Identify which cell holds the provided text, then report its (X, Y) central coordinate. 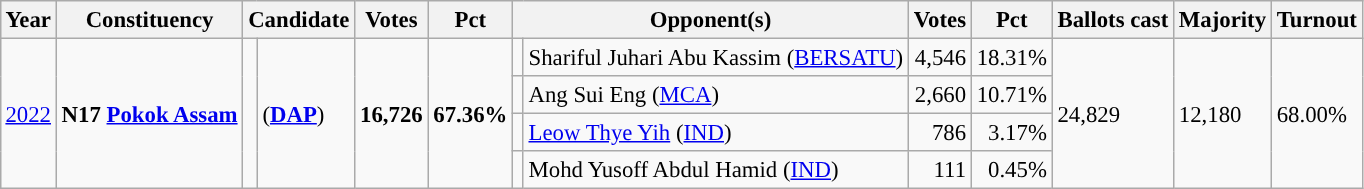
Year (28, 20)
2,660 (940, 95)
Candidate (299, 20)
24,829 (1112, 113)
2022 (28, 113)
16,726 (392, 113)
Leow Thye Yih (IND) (716, 133)
0.45% (1012, 170)
68.00% (1316, 113)
786 (940, 133)
Mohd Yusoff Abdul Hamid (IND) (716, 170)
12,180 (1223, 113)
67.36% (470, 113)
Majority (1223, 20)
N17 Pokok Assam (150, 113)
10.71% (1012, 95)
18.31% (1012, 57)
Constituency (150, 20)
Opponent(s) (711, 20)
Ang Sui Eng (MCA) (716, 95)
Ballots cast (1112, 20)
Turnout (1316, 20)
3.17% (1012, 133)
4,546 (940, 57)
Shariful Juhari Abu Kassim (BERSATU) (716, 57)
111 (940, 170)
(DAP) (306, 113)
